Extract the (x, y) coordinate from the center of the cell holding the provided text.  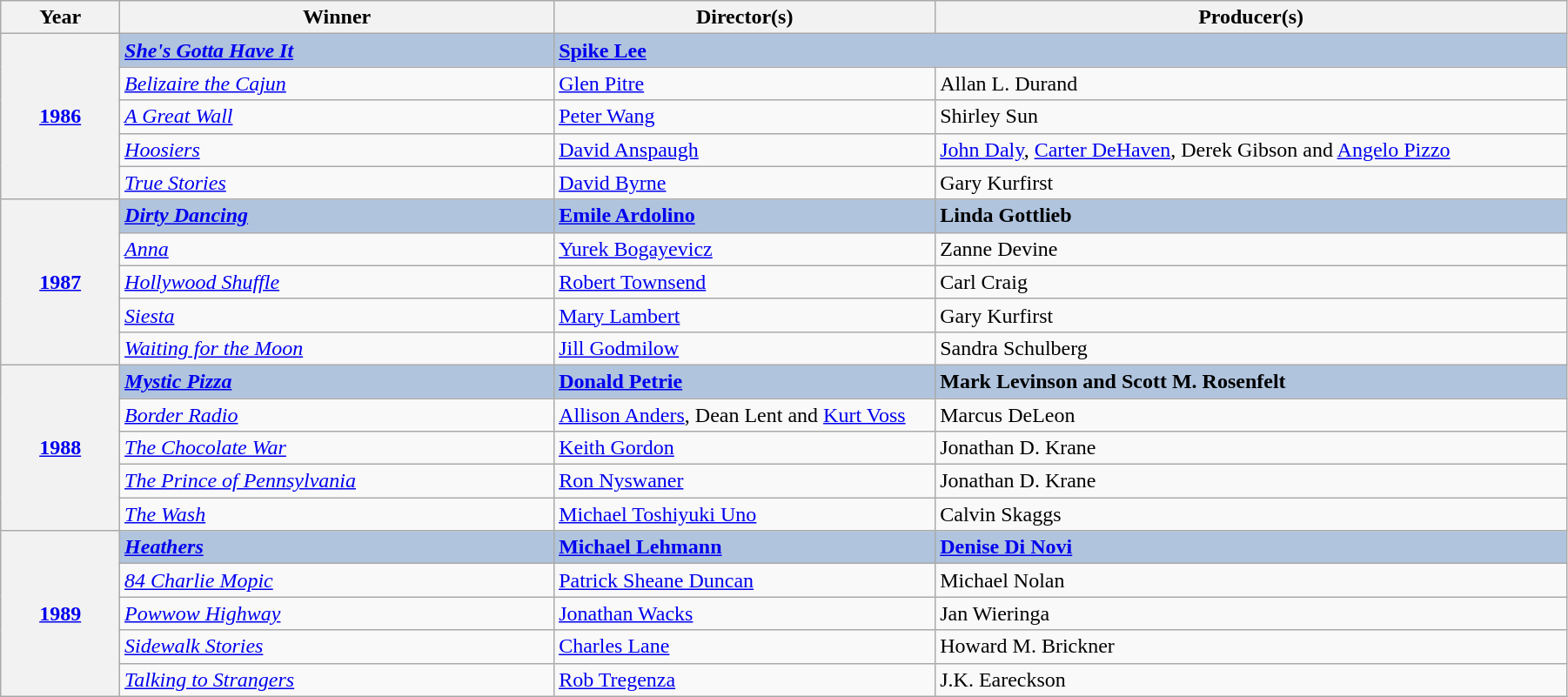
Robert Townsend (745, 282)
Emile Ardolino (745, 216)
Michael Toshiyuki Uno (745, 514)
Keith Gordon (745, 448)
She's Gotta Have It (338, 50)
Jonathan Wacks (745, 613)
Shirley Sun (1251, 117)
Winner (338, 17)
Marcus DeLeon (1251, 415)
Mystic Pizza (338, 381)
1987 (61, 282)
Michael Nolan (1251, 580)
A Great Wall (338, 117)
Patrick Sheane Duncan (745, 580)
The Prince of Pennsylvania (338, 481)
Howard M. Brickner (1251, 647)
Linda Gottlieb (1251, 216)
Denise Di Novi (1251, 547)
Ron Nyswaner (745, 481)
Peter Wang (745, 117)
Mary Lambert (745, 315)
Sandra Schulberg (1251, 348)
1988 (61, 447)
True Stories (338, 183)
Border Radio (338, 415)
84 Charlie Mopic (338, 580)
Belizaire the Cajun (338, 84)
1986 (61, 117)
Jill Godmilow (745, 348)
Hollywood Shuffle (338, 282)
Allison Anders, Dean Lent and Kurt Voss (745, 415)
Producer(s) (1251, 17)
Michael Lehmann (745, 547)
The Chocolate War (338, 448)
John Daly, Carter DeHaven, Derek Gibson and Angelo Pizzo (1251, 150)
J.K. Eareckson (1251, 680)
The Wash (338, 514)
Yurek Bogayevicz (745, 249)
Zanne Devine (1251, 249)
Sidewalk Stories (338, 647)
Allan L. Durand (1251, 84)
Anna (338, 249)
Charles Lane (745, 647)
Director(s) (745, 17)
Year (61, 17)
Dirty Dancing (338, 216)
Talking to Strangers (338, 680)
Jan Wieringa (1251, 613)
Heathers (338, 547)
Carl Craig (1251, 282)
Powwow Highway (338, 613)
David Byrne (745, 183)
Calvin Skaggs (1251, 514)
Spike Lee (1061, 50)
Mark Levinson and Scott M. Rosenfelt (1251, 381)
Hoosiers (338, 150)
Glen Pitre (745, 84)
1989 (61, 613)
Donald Petrie (745, 381)
Siesta (338, 315)
David Anspaugh (745, 150)
Rob Tregenza (745, 680)
Waiting for the Moon (338, 348)
